Extract the (x, y) coordinate from the center of the cell holding the provided text.  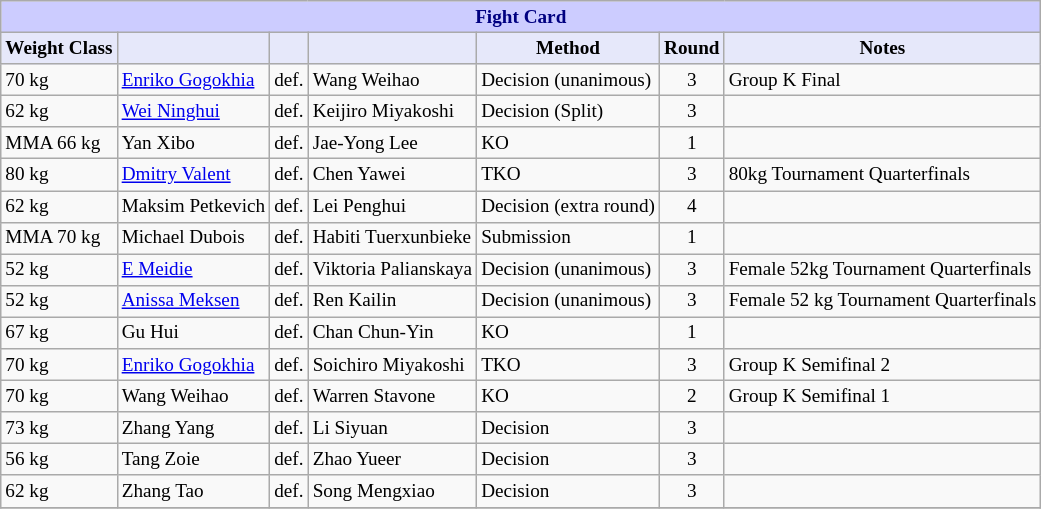
E Meidie (194, 270)
56 kg (59, 460)
Decision (extra round) (568, 206)
Zhang Yang (194, 428)
Gu Hui (194, 333)
Female 52kg Tournament Quarterfinals (882, 270)
80kg Tournament Quarterfinals (882, 175)
Method (568, 48)
Tang Zoie (194, 460)
Notes (882, 48)
73 kg (59, 428)
Zhao Yueer (392, 460)
Anissa Meksen (194, 301)
Zhang Tao (194, 491)
Chen Yawei (392, 175)
Yan Xibo (194, 143)
2 (692, 396)
Soichiro Miyakoshi (392, 365)
Michael Dubois (194, 238)
Submission (568, 238)
Group K Semifinal 2 (882, 365)
Weight Class (59, 48)
67 kg (59, 333)
Wei Ninghui (194, 111)
MMA 66 kg (59, 143)
Dmitry Valent (194, 175)
MMA 70 kg (59, 238)
Maksim Petkevich (194, 206)
Song Mengxiao (392, 491)
Chan Chun-Yin (392, 333)
Li Siyuan (392, 428)
Group K Semifinal 1 (882, 396)
Viktoria Palianskaya (392, 270)
Decision (Split) (568, 111)
Jae-Yong Lee (392, 143)
Female 52 kg Tournament Quarterfinals (882, 301)
Lei Penghui (392, 206)
Keijiro Miyakoshi (392, 111)
Group K Final (882, 80)
Habiti Tuerxunbieke (392, 238)
4 (692, 206)
Round (692, 48)
Fight Card (521, 17)
Ren Kailin (392, 301)
Warren Stavone (392, 396)
80 kg (59, 175)
